Identify which cell holds the provided text, then report its [X, Y] central coordinate. 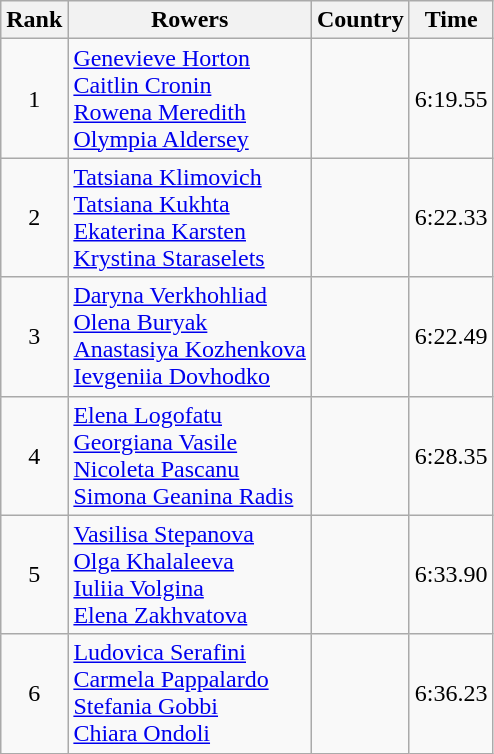
Vasilisa StepanovaOlga KhalaleevaIuliia VolginaElena Zakhvatova [190, 574]
Rank [34, 20]
Elena LogofatuGeorgiana VasileNicoleta PascanuSimona Geanina Radis [190, 456]
6 [34, 694]
4 [34, 456]
6:28.35 [451, 456]
Ludovica SerafiniCarmela PappalardoStefania GobbiChiara Ondoli [190, 694]
3 [34, 336]
Country [361, 20]
1 [34, 98]
Genevieve HortonCaitlin CroninRowena MeredithOlympia Aldersey [190, 98]
5 [34, 574]
6:36.23 [451, 694]
6:22.49 [451, 336]
6:33.90 [451, 574]
Tatsiana KlimovichTatsiana KukhtaEkaterina KarstenKrystina Staraselets [190, 218]
6:19.55 [451, 98]
2 [34, 218]
Daryna VerkhohliadOlena BuryakAnastasiya KozhenkovaIevgeniia Dovhodko [190, 336]
Time [451, 20]
Rowers [190, 20]
6:22.33 [451, 218]
